Determine the [x, y] coordinate at the center of the cell enclosing the given text.  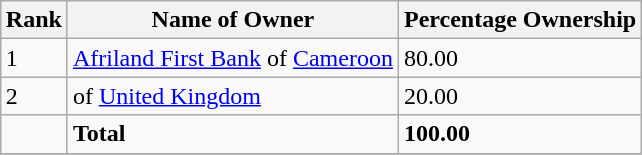
Rank [34, 20]
Percentage Ownership [520, 20]
Afriland First Bank of Cameroon [232, 58]
Name of Owner [232, 20]
100.00 [520, 134]
2 [34, 96]
Total [232, 134]
of United Kingdom [232, 96]
20.00 [520, 96]
1 [34, 58]
80.00 [520, 58]
